Identify which cell holds the provided text, then report its (X, Y) central coordinate. 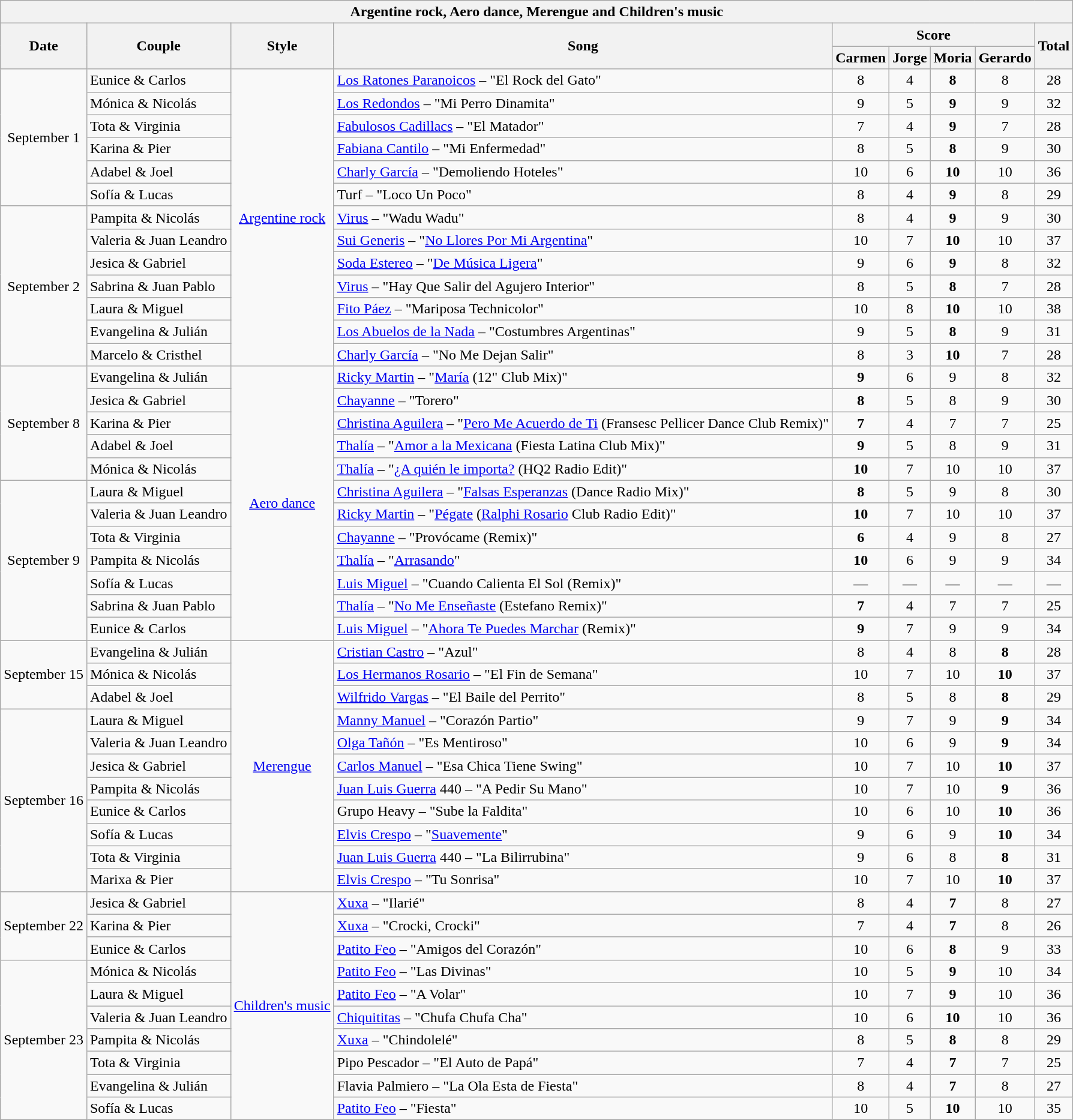
Thalía – "Arrasando" (583, 560)
Juan Luis Guerra 440 – "A Pedir Su Mano" (583, 789)
September 8 (44, 423)
Turf – "Loco Un Poco" (583, 194)
33 (1054, 948)
Pipo Pescador – "El Auto de Papá" (583, 1063)
Xuxa – "Ilarié" (583, 903)
Thalía – "Amor a la Mexicana (Fiesta Latina Club Mix)" (583, 446)
Charly García – "No Me Dejan Salir" (583, 355)
Total (1054, 46)
Xuxa – "Chindolelé" (583, 1040)
Fito Páez – "Mariposa Technicolor" (583, 309)
September 15 (44, 674)
Patito Feo – "Las Divinas" (583, 971)
Patito Feo – "Amigos del Corazón" (583, 948)
Argentine rock (282, 217)
Soda Estereo – "De Música Ligera" (583, 263)
26 (1054, 926)
September 2 (44, 286)
Aero dance (282, 503)
Juan Luis Guerra 440 – "La Bilirrubina" (583, 857)
Charly García – "Demoliendo Hoteles" (583, 172)
Xuxa – "Crocki, Crocki" (583, 926)
Christina Aguilera – "Falsas Esperanzas (Dance Radio Mix)" (583, 492)
Elvis Crespo – "Tu Sonrisa" (583, 880)
3 (910, 355)
Jorge (910, 58)
Virus – "Hay Que Salir del Agujero Interior" (583, 286)
Los Hermanos Rosario – "El Fin de Semana" (583, 675)
Virus – "Wadu Wadu" (583, 217)
Merengue (282, 766)
Wilfrido Vargas – "El Baile del Perrito" (583, 697)
Chayanne – "Torero" (583, 400)
September 23 (44, 1040)
Los Ratones Paranoicos – "El Rock del Gato" (583, 80)
Luis Miguel – "Ahora Te Puedes Marchar (Remix)" (583, 628)
Style (282, 46)
Los Abuelos de la Nada – "Costumbres Argentinas" (583, 332)
September 9 (44, 560)
Flavia Palmiero – "La Ola Esta de Fiesta" (583, 1086)
Grupo Heavy – "Sube la Faldita" (583, 811)
Couple (158, 46)
Olga Tañón – "Es Mentiroso" (583, 743)
September 22 (44, 926)
Argentine rock, Aero dance, Merengue and Children's music (536, 12)
38 (1054, 309)
Score (934, 35)
35 (1054, 1109)
Sui Generis – "No Llores Por Mi Argentina" (583, 240)
Luis Miguel – "Cuando Calienta El Sol (Remix)" (583, 583)
Fabiana Cantilo – "Mi Enfermedad" (583, 149)
Los Redondos – "Mi Perro Dinamita" (583, 103)
Carlos Manuel – "Esa Chica Tiene Swing" (583, 766)
Patito Feo – "A Volar" (583, 994)
Children's music (282, 1006)
Date (44, 46)
Fabulosos Cadillacs – "El Matador" (583, 126)
Song (583, 46)
September 16 (44, 800)
September 1 (44, 137)
Cristian Castro – "Azul" (583, 651)
Ricky Martin – "Pégate (Ralphi Rosario Club Radio Edit)" (583, 514)
Gerardo (1005, 58)
Chiquititas – "Chufa Chufa Cha" (583, 1017)
Patito Feo – "Fiesta" (583, 1109)
Carmen (861, 58)
Moria (953, 58)
Ricky Martin – "María (12" Club Mix)" (583, 378)
Manny Manuel – "Corazón Partio" (583, 720)
Christina Aguilera – "Pero Me Acuerdo de Ti (Fransesc Pellicer Dance Club Remix)" (583, 423)
Elvis Crespo – "Suavemente" (583, 834)
Chayanne – "Provócame (Remix)" (583, 537)
Thalía – "¿A quién le importa? (HQ2 Radio Edit)" (583, 469)
Thalía – "No Me Enseñaste (Estefano Remix)" (583, 606)
Marcelo & Cristhel (158, 355)
Marixa & Pier (158, 880)
